Detect which cell encompasses the target text, then output its (X, Y) center coordinate. 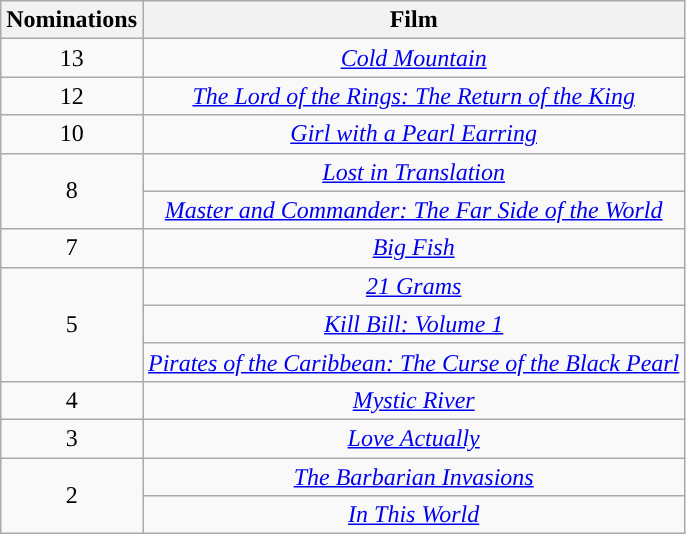
Kill Bill: Volume 1 (413, 324)
3 (72, 438)
Nominations (72, 20)
Pirates of the Caribbean: The Curse of the Black Pearl (413, 362)
13 (72, 58)
4 (72, 400)
Master and Commander: The Far Side of the World (413, 210)
21 Grams (413, 286)
2 (72, 496)
In This World (413, 515)
Mystic River (413, 400)
Girl with a Pearl Earring (413, 134)
The Barbarian Invasions (413, 477)
Love Actually (413, 438)
Film (413, 20)
10 (72, 134)
7 (72, 248)
The Lord of the Rings: The Return of the King (413, 96)
12 (72, 96)
8 (72, 191)
Big Fish (413, 248)
5 (72, 324)
Lost in Translation (413, 172)
Cold Mountain (413, 58)
